Extract the [X, Y] coordinate from the center of the cell holding the provided text.  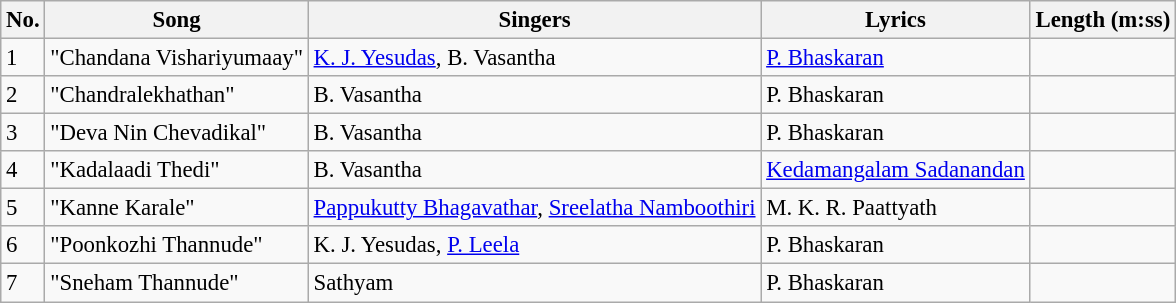
Pappukutty Bhagavathar, Sreelatha Namboothiri [534, 208]
"Deva Nin Chevadikal" [176, 133]
"Poonkozhi Thannude" [176, 245]
"Chandana Vishariyumaay" [176, 58]
"Sneham Thannude" [176, 283]
Kedamangalam Sadanandan [896, 170]
2 [23, 95]
Length (m:ss) [1102, 20]
7 [23, 283]
1 [23, 58]
6 [23, 245]
Lyrics [896, 20]
Sathyam [534, 283]
"Kanne Karale" [176, 208]
K. J. Yesudas, P. Leela [534, 245]
K. J. Yesudas, B. Vasantha [534, 58]
"Kadalaadi Thedi" [176, 170]
4 [23, 170]
5 [23, 208]
"Chandralekhathan" [176, 95]
Song [176, 20]
No. [23, 20]
M. K. R. Paattyath [896, 208]
3 [23, 133]
Singers [534, 20]
